Find where the given text appears and provide that cell's center as [X, Y] coordinate. 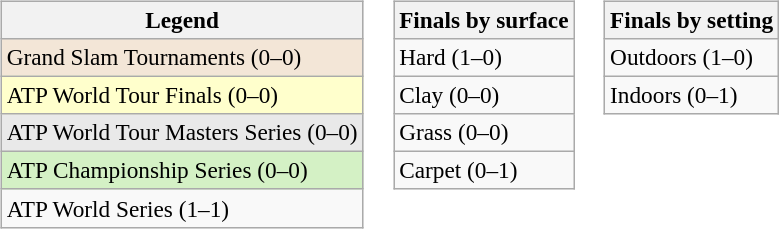
Indoors (0–1) [692, 95]
Legend [182, 20]
Finals by setting [692, 20]
Outdoors (1–0) [692, 57]
Finals by surface [484, 20]
Grass (0–0) [484, 133]
ATP Championship Series (0–0) [182, 171]
ATP World Tour Finals (0–0) [182, 95]
ATP World Tour Masters Series (0–0) [182, 133]
Clay (0–0) [484, 95]
ATP World Series (1–1) [182, 208]
Hard (1–0) [484, 57]
Carpet (0–1) [484, 171]
Grand Slam Tournaments (0–0) [182, 57]
